From the cell containing the given text, extract its center point as (x, y) coordinate. 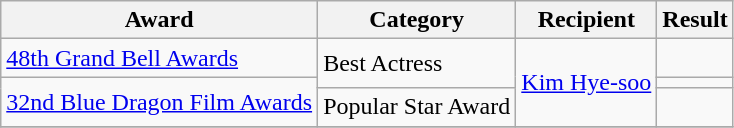
32nd Blue Dragon Film Awards (160, 102)
Recipient (586, 20)
Kim Hye-soo (586, 82)
Award (160, 20)
48th Grand Bell Awards (160, 58)
Category (417, 20)
Popular Star Award (417, 107)
Result (695, 20)
Best Actress (417, 64)
